Identify which cell holds the provided text, then report its [X, Y] central coordinate. 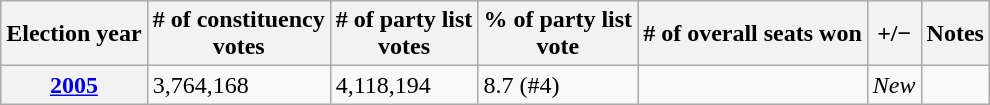
8.7 (#4) [558, 85]
New [894, 85]
+/− [894, 34]
# of overall seats won [753, 34]
2005 [74, 85]
4,118,194 [404, 85]
# of party listvotes [404, 34]
Notes [955, 34]
% of party listvote [558, 34]
Election year [74, 34]
# of constituencyvotes [238, 34]
3,764,168 [238, 85]
